Return (x, y) of the center of cell containing provided text 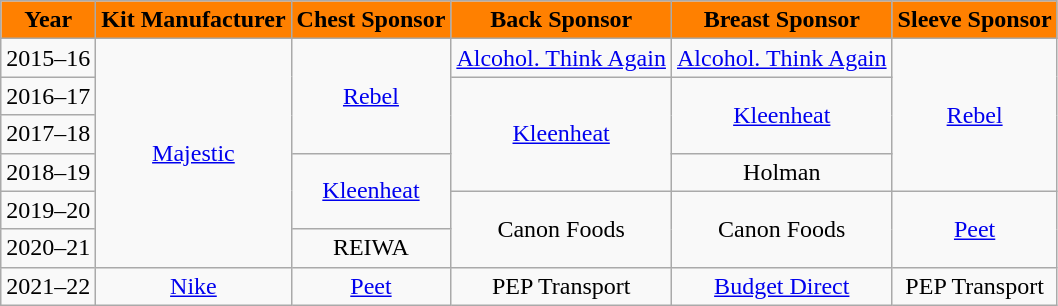
Back Sponsor (562, 20)
2018–19 (48, 172)
Chest Sponsor (371, 20)
REIWA (371, 248)
Nike (194, 286)
2017–18 (48, 134)
Holman (782, 172)
Budget Direct (782, 286)
2020–21 (48, 248)
Majestic (194, 153)
Year (48, 20)
Sleeve Sponsor (974, 20)
Kit Manufacturer (194, 20)
Breast Sponsor (782, 20)
2015–16 (48, 58)
2019–20 (48, 210)
2016–17 (48, 96)
2021–22 (48, 286)
